From the cell containing the given text, extract its center point as (X, Y) coordinate. 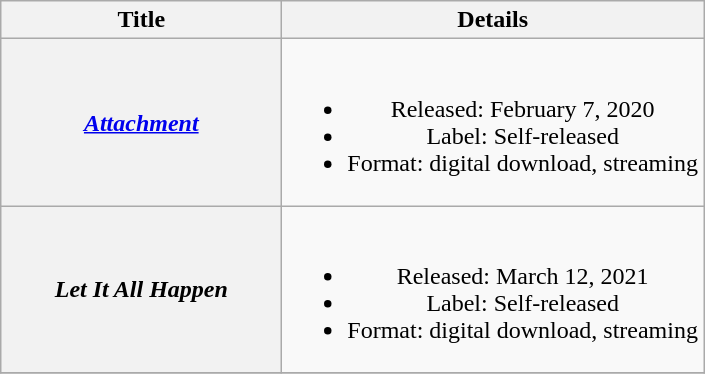
Released: March 12, 2021Label: Self-releasedFormat: digital download, streaming (493, 290)
Let It All Happen (142, 290)
Released: February 7, 2020Label: Self-releasedFormat: digital download, streaming (493, 122)
Details (493, 20)
Attachment (142, 122)
Title (142, 20)
